Output the [X, Y] coordinate of the center of the cell containing the given text.  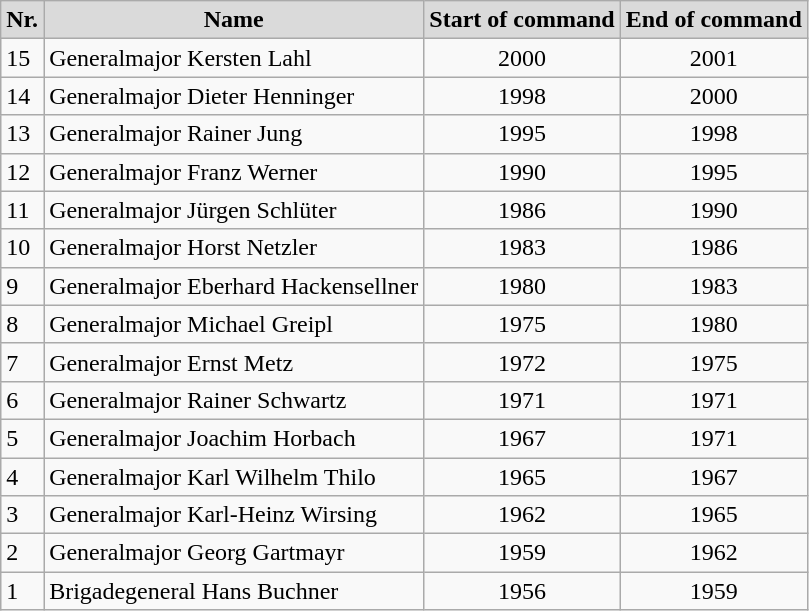
Generalmajor Franz Werner [234, 172]
2 [22, 553]
12 [22, 172]
6 [22, 400]
Generalmajor Michael Greipl [234, 324]
5 [22, 438]
Generalmajor Karl Wilhelm Thilo [234, 477]
4 [22, 477]
End of command [714, 20]
Name [234, 20]
15 [22, 58]
8 [22, 324]
13 [22, 134]
Start of command [522, 20]
9 [22, 286]
7 [22, 362]
2001 [714, 58]
1956 [522, 591]
1972 [522, 362]
14 [22, 96]
3 [22, 515]
Brigadegeneral Hans Buchner [234, 591]
Generalmajor Jürgen Schlüter [234, 210]
10 [22, 248]
Generalmajor Kersten Lahl [234, 58]
11 [22, 210]
1 [22, 591]
Nr. [22, 20]
Generalmajor Horst Netzler [234, 248]
Generalmajor Rainer Schwartz [234, 400]
Generalmajor Rainer Jung [234, 134]
Generalmajor Joachim Horbach [234, 438]
Generalmajor Dieter Henninger [234, 96]
Generalmajor Ernst Metz [234, 362]
Generalmajor Georg Gartmayr [234, 553]
Generalmajor Karl-Heinz Wirsing [234, 515]
Generalmajor Eberhard Hackensellner [234, 286]
